Output the (X, Y) coordinate of the center of the cell containing the given text.  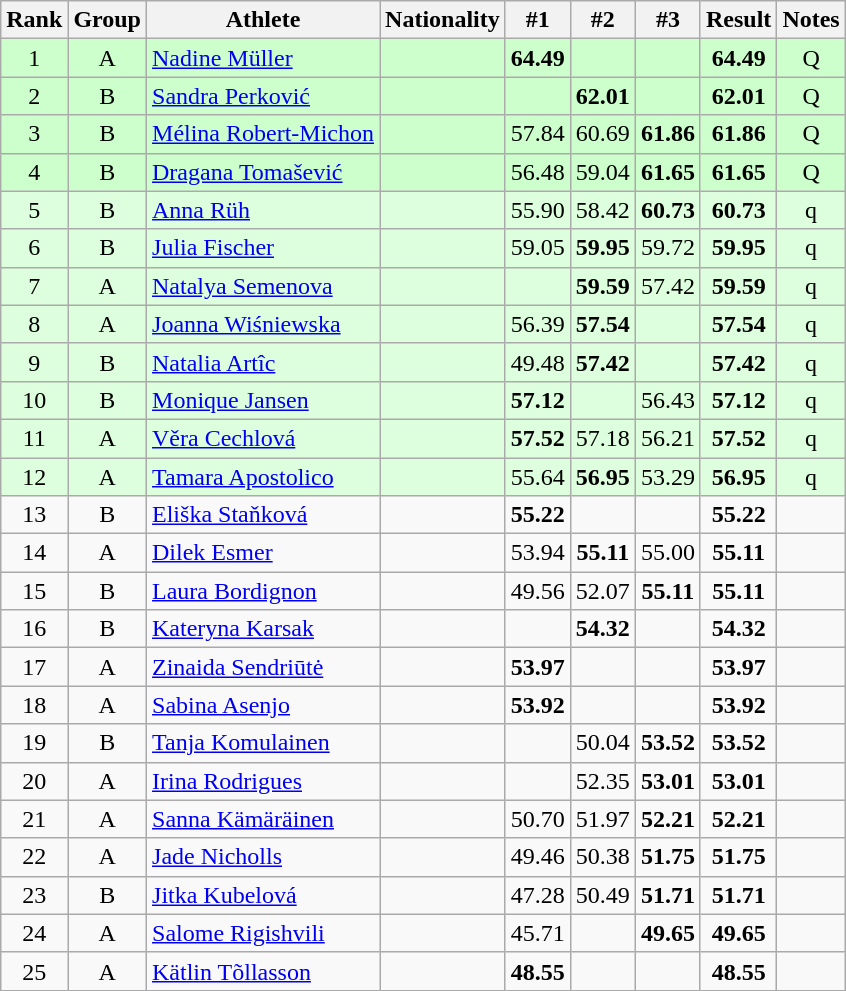
Notes (811, 20)
56.48 (538, 172)
Monique Jansen (264, 400)
20 (34, 781)
Jade Nicholls (264, 857)
#3 (668, 20)
Natalya Semenova (264, 286)
57.84 (538, 134)
45.71 (538, 933)
5 (34, 210)
Sabina Asenjo (264, 705)
19 (34, 743)
59.05 (538, 248)
1 (34, 58)
24 (34, 933)
Jitka Kubelová (264, 895)
Nationality (443, 20)
53.94 (538, 553)
12 (34, 477)
Anna Rüh (264, 210)
Julia Fischer (264, 248)
56.21 (668, 438)
56.43 (668, 400)
23 (34, 895)
Zinaida Sendriūtė (264, 667)
6 (34, 248)
Kätlin Tõllasson (264, 971)
3 (34, 134)
57.18 (602, 438)
13 (34, 515)
Sanna Kämäräinen (264, 819)
60.69 (602, 134)
49.56 (538, 591)
9 (34, 362)
Joanna Wiśniewska (264, 324)
Dragana Tomašević (264, 172)
50.70 (538, 819)
8 (34, 324)
17 (34, 667)
7 (34, 286)
16 (34, 629)
Sandra Perković (264, 96)
25 (34, 971)
47.28 (538, 895)
52.07 (602, 591)
Kateryna Karsak (264, 629)
50.49 (602, 895)
22 (34, 857)
51.97 (602, 819)
55.90 (538, 210)
18 (34, 705)
2 (34, 96)
Tanja Komulainen (264, 743)
49.48 (538, 362)
Eliška Staňková (264, 515)
Dilek Esmer (264, 553)
Mélina Robert-Michon (264, 134)
Natalia Artîc (264, 362)
15 (34, 591)
55.00 (668, 553)
10 (34, 400)
50.04 (602, 743)
59.04 (602, 172)
Irina Rodrigues (264, 781)
Result (738, 20)
55.64 (538, 477)
Rank (34, 20)
Group (108, 20)
Tamara Apostolico (264, 477)
#2 (602, 20)
52.35 (602, 781)
21 (34, 819)
Laura Bordignon (264, 591)
56.39 (538, 324)
14 (34, 553)
Nadine Müller (264, 58)
50.38 (602, 857)
Věra Cechlová (264, 438)
58.42 (602, 210)
4 (34, 172)
59.72 (668, 248)
11 (34, 438)
Athlete (264, 20)
Salome Rigishvili (264, 933)
49.46 (538, 857)
53.29 (668, 477)
#1 (538, 20)
